For the text-containing cell, return its midpoint in [x, y] coordinate format. 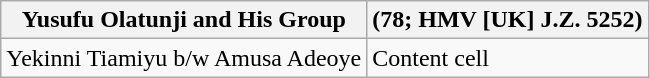
(78; HMV [UK] J.Z. 5252) [508, 20]
Content cell [508, 58]
Yekinni Tiamiyu b/w Amusa Adeoye [184, 58]
Yusufu Olatunji and His Group [184, 20]
